Provide the (x, y) coordinate of the cell's center where the given text is located.  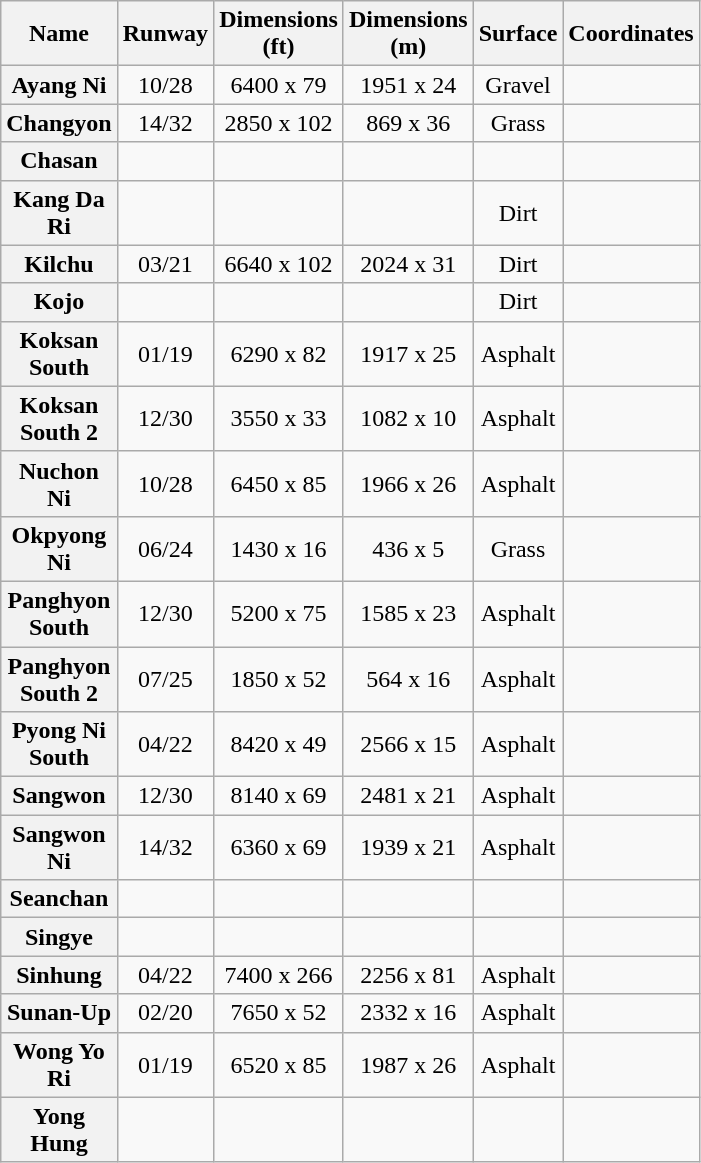
Name (59, 34)
7650 x 52 (279, 1013)
06/24 (165, 548)
2332 x 16 (408, 1013)
Seanchan (59, 899)
Okpyong Ni (59, 548)
Coordinates (631, 34)
Singye (59, 937)
8420 x 49 (279, 744)
Surface (518, 34)
Sunan-Up (59, 1013)
Nuchon Ni (59, 484)
5200 x 75 (279, 614)
1939 x 21 (408, 848)
Gravel (518, 85)
564 x 16 (408, 678)
Wong Yo Ri (59, 1064)
869 x 36 (408, 123)
6360 x 69 (279, 848)
2481 x 21 (408, 796)
6520 x 85 (279, 1064)
Koksan South (59, 354)
03/21 (165, 264)
Kang Da Ri (59, 212)
Panghyon South 2 (59, 678)
6400 x 79 (279, 85)
Kilchu (59, 264)
Koksan South 2 (59, 418)
Pyong Ni South (59, 744)
6640 x 102 (279, 264)
Runway (165, 34)
2566 x 15 (408, 744)
1917 x 25 (408, 354)
1966 x 26 (408, 484)
436 x 5 (408, 548)
3550 x 33 (279, 418)
Changyon (59, 123)
1951 x 24 (408, 85)
2024 x 31 (408, 264)
Dimensions (ft) (279, 34)
Chasan (59, 161)
2256 x 81 (408, 975)
Ayang Ni (59, 85)
6450 x 85 (279, 484)
Sangwon (59, 796)
02/20 (165, 1013)
8140 x 69 (279, 796)
1850 x 52 (279, 678)
07/25 (165, 678)
Kojo (59, 302)
Sangwon Ni (59, 848)
2850 x 102 (279, 123)
1585 x 23 (408, 614)
1082 x 10 (408, 418)
Yong Hung (59, 1130)
1987 x 26 (408, 1064)
Dimensions (m) (408, 34)
6290 x 82 (279, 354)
7400 x 266 (279, 975)
Sinhung (59, 975)
Panghyon South (59, 614)
1430 x 16 (279, 548)
